Return (x, y) of the center of cell containing provided text 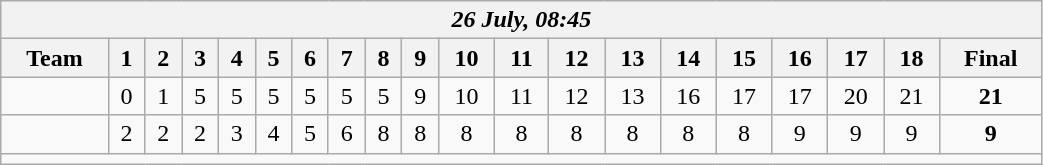
0 (126, 96)
14 (688, 58)
20 (856, 96)
Team (54, 58)
18 (912, 58)
7 (346, 58)
Final (990, 58)
26 July, 08:45 (522, 20)
15 (744, 58)
